Capture the cell that displays the provided text and extract its [X, Y] central coordinate. 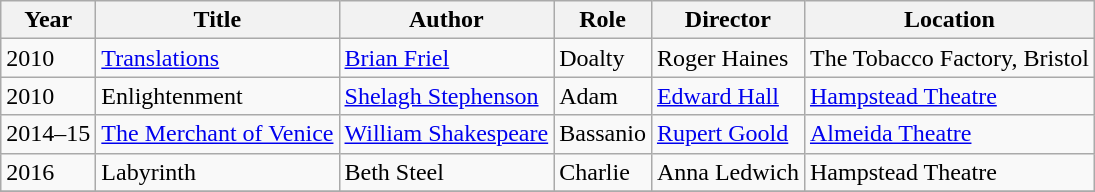
Director [728, 20]
The Merchant of Venice [218, 134]
2016 [48, 172]
Labyrinth [218, 172]
Rupert Goold [728, 134]
Enlightenment [218, 96]
Almeida Theatre [949, 134]
Shelagh Stephenson [446, 96]
Doalty [603, 58]
Title [218, 20]
Roger Haines [728, 58]
Edward Hall [728, 96]
Translations [218, 58]
Adam [603, 96]
Charlie [603, 172]
Bassanio [603, 134]
Beth Steel [446, 172]
Year [48, 20]
2014–15 [48, 134]
Author [446, 20]
Location [949, 20]
Brian Friel [446, 58]
Role [603, 20]
Anna Ledwich [728, 172]
The Tobacco Factory, Bristol [949, 58]
William Shakespeare [446, 134]
